Provide the (X, Y) coordinate of the cell's center where the given text is located.  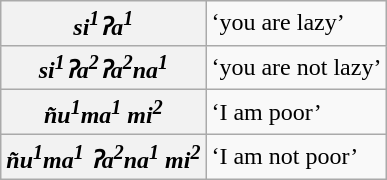
si1ʔa1 (104, 24)
si1ʔa2ʔa2na1 (104, 68)
ñu1ma1 ʔa2na1 mi2 (104, 156)
‘I am poor’ (296, 112)
ñu1ma1 mi2 (104, 112)
‘I am not poor’ (296, 156)
‘you are not lazy’ (296, 68)
‘you are lazy’ (296, 24)
